Locate the cell with the specified text and output its [x, y] center coordinate. 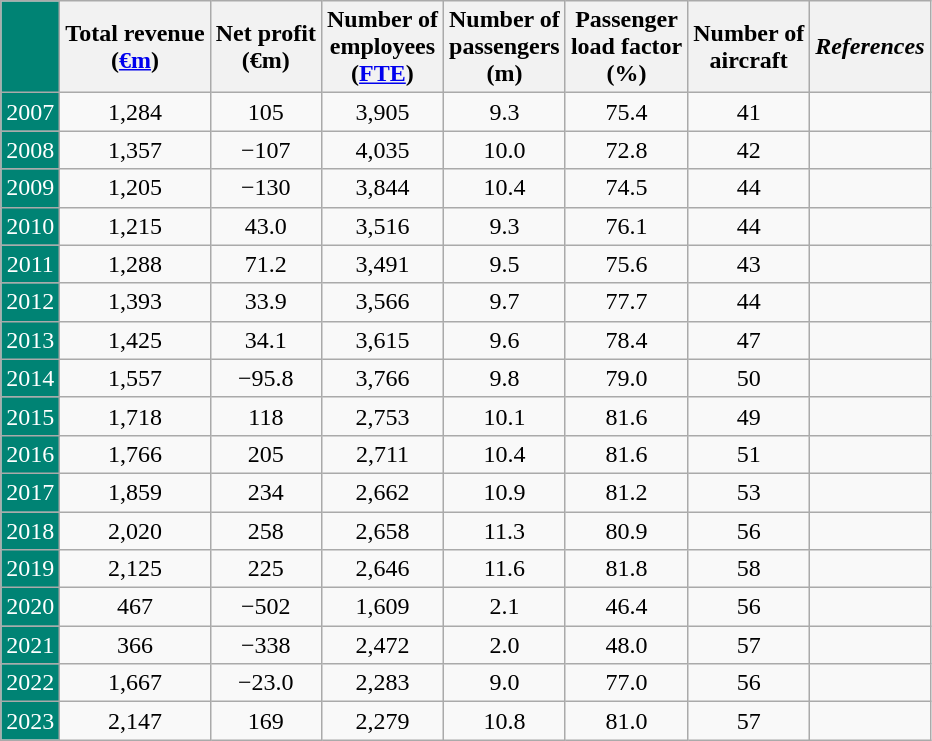
3,566 [382, 302]
1,284 [135, 112]
2.1 [504, 607]
Net profit(€m) [266, 47]
1,766 [135, 454]
72.8 [626, 150]
10.1 [504, 416]
2,283 [382, 683]
75.4 [626, 112]
2013 [30, 340]
2008 [30, 150]
2,125 [135, 569]
10.8 [504, 721]
1,425 [135, 340]
9.5 [504, 264]
53 [749, 492]
2,711 [382, 454]
105 [266, 112]
46.4 [626, 607]
1,357 [135, 150]
Passengerload factor(%) [626, 47]
Total revenue(€m) [135, 47]
Number ofaircraft [749, 47]
169 [266, 721]
33.9 [266, 302]
References [870, 47]
77.7 [626, 302]
Number ofpassengers(m) [504, 47]
1,859 [135, 492]
11.3 [504, 531]
2010 [30, 226]
3,491 [382, 264]
2,658 [382, 531]
77.0 [626, 683]
41 [749, 112]
2,147 [135, 721]
2021 [30, 645]
1,718 [135, 416]
2018 [30, 531]
2017 [30, 492]
−130 [266, 188]
2014 [30, 378]
258 [266, 531]
2,472 [382, 645]
1,393 [135, 302]
234 [266, 492]
2009 [30, 188]
76.1 [626, 226]
2015 [30, 416]
3,844 [382, 188]
49 [749, 416]
80.9 [626, 531]
4,035 [382, 150]
1,215 [135, 226]
48.0 [626, 645]
58 [749, 569]
2016 [30, 454]
81.8 [626, 569]
2,662 [382, 492]
3,516 [382, 226]
79.0 [626, 378]
42 [749, 150]
10.9 [504, 492]
3,766 [382, 378]
467 [135, 607]
9.6 [504, 340]
34.1 [266, 340]
366 [135, 645]
205 [266, 454]
9.8 [504, 378]
1,557 [135, 378]
75.6 [626, 264]
43.0 [266, 226]
225 [266, 569]
2019 [30, 569]
3,905 [382, 112]
51 [749, 454]
2,020 [135, 531]
2012 [30, 302]
−107 [266, 150]
10.0 [504, 150]
50 [749, 378]
1,205 [135, 188]
11.6 [504, 569]
9.7 [504, 302]
−338 [266, 645]
74.5 [626, 188]
3,615 [382, 340]
118 [266, 416]
Number ofemployees(FTE) [382, 47]
2011 [30, 264]
−95.8 [266, 378]
2,646 [382, 569]
−23.0 [266, 683]
78.4 [626, 340]
9.0 [504, 683]
1,609 [382, 607]
2023 [30, 721]
2,279 [382, 721]
1,667 [135, 683]
81.0 [626, 721]
71.2 [266, 264]
47 [749, 340]
43 [749, 264]
−502 [266, 607]
2007 [30, 112]
81.2 [626, 492]
2.0 [504, 645]
2020 [30, 607]
1,288 [135, 264]
2022 [30, 683]
2,753 [382, 416]
